Capture the cell that displays the provided text and extract its (X, Y) central coordinate. 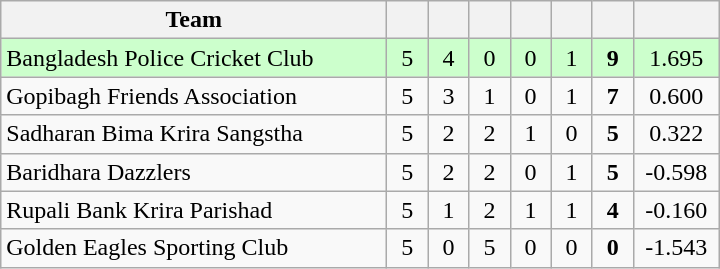
Gopibagh Friends Association (194, 96)
-1.543 (676, 248)
9 (612, 58)
0.600 (676, 96)
Baridhara Dazzlers (194, 172)
Bangladesh Police Cricket Club (194, 58)
Team (194, 20)
-0.160 (676, 210)
-0.598 (676, 172)
7 (612, 96)
0.322 (676, 134)
1.695 (676, 58)
Sadharan Bima Krira Sangstha (194, 134)
Golden Eagles Sporting Club (194, 248)
3 (448, 96)
Rupali Bank Krira Parishad (194, 210)
